Return the [X, Y] coordinate for the center point of the cell that contains the specified text.  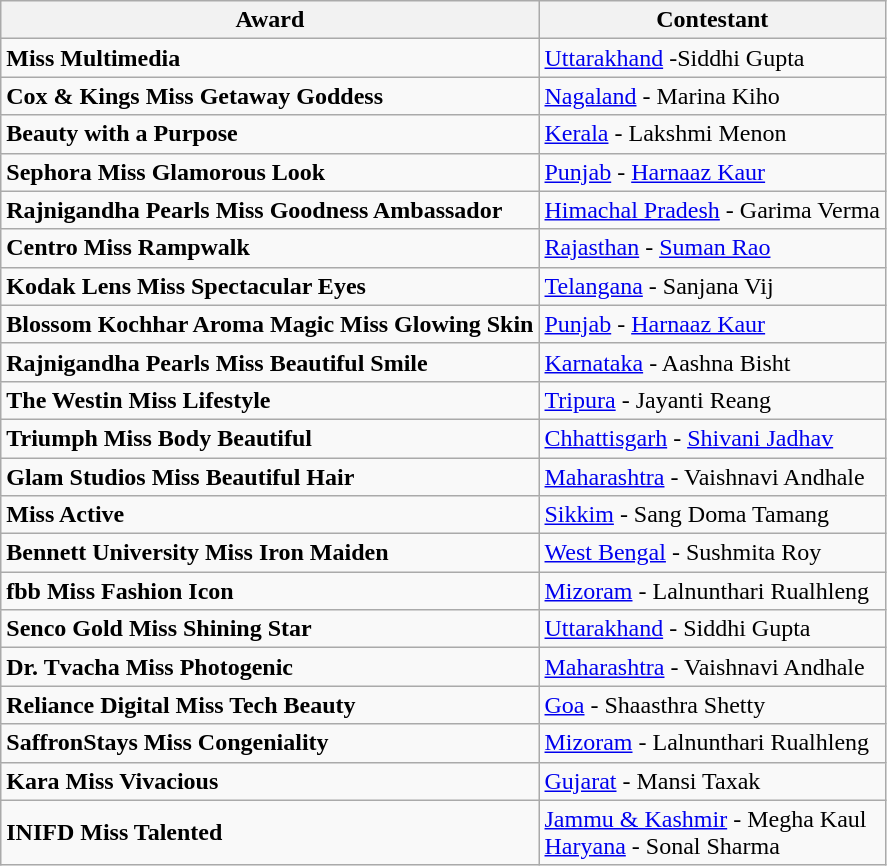
fbb Miss Fashion Icon [270, 591]
Kerala - Lakshmi Menon [712, 134]
Goa - Shaasthra Shetty [712, 705]
Karnataka - Aashna Bisht [712, 362]
Nagaland - Marina Kiho [712, 96]
Gujarat - Mansi Taxak [712, 781]
Sephora Miss Glamorous Look [270, 172]
Tripura - Jayanti Reang [712, 400]
Centro Miss Rampwalk [270, 248]
Rajnigandha Pearls Miss Goodness Ambassador [270, 210]
Miss Multimedia [270, 58]
Rajnigandha Pearls Miss Beautiful Smile [270, 362]
Award [270, 20]
The Westin Miss Lifestyle [270, 400]
Kodak Lens Miss Spectacular Eyes [270, 286]
Rajasthan - Suman Rao [712, 248]
Uttarakhand - Siddhi Gupta [712, 629]
Beauty with a Purpose [270, 134]
Reliance Digital Miss Tech Beauty [270, 705]
Kara Miss Vivacious [270, 781]
Telangana - Sanjana Vij [712, 286]
INIFD Miss Talented [270, 832]
Cox & Kings Miss Getaway Goddess [270, 96]
Senco Gold Miss Shining Star [270, 629]
Triumph Miss Body Beautiful [270, 438]
Chhattisgarh - Shivani Jadhav [712, 438]
West Bengal - Sushmita Roy [712, 553]
SaffronStays Miss Congeniality [270, 743]
Blossom Kochhar Aroma Magic Miss Glowing Skin [270, 324]
Bennett University Miss Iron Maiden [270, 553]
Miss Active [270, 515]
Sikkim - Sang Doma Tamang [712, 515]
Uttarakhand -Siddhi Gupta [712, 58]
Jammu & Kashmir - Megha Kaul Haryana - Sonal Sharma [712, 832]
Contestant [712, 20]
Himachal Pradesh - Garima Verma [712, 210]
Dr. Tvacha Miss Photogenic [270, 667]
Glam Studios Miss Beautiful Hair [270, 477]
